Scan for the cell matching the given text and deliver its [X, Y] coordinate at center. 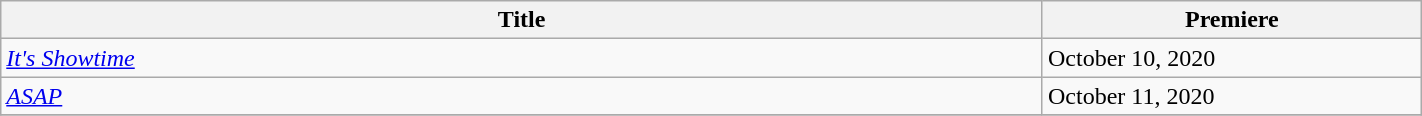
October 10, 2020 [1232, 58]
ASAP [522, 96]
October 11, 2020 [1232, 96]
It's Showtime [522, 58]
Premiere [1232, 20]
Title [522, 20]
